Search for the cell housing the specified text and yield its (x, y) center coordinate. 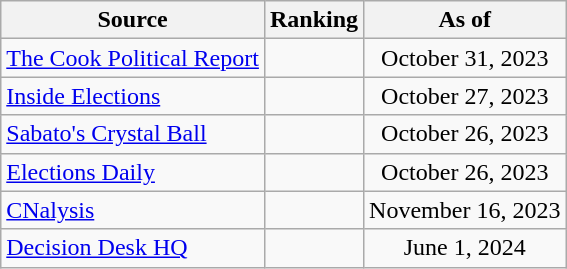
October 27, 2023 (465, 96)
As of (465, 20)
The Cook Political Report (133, 58)
Source (133, 20)
June 1, 2024 (465, 248)
Ranking (314, 20)
October 31, 2023 (465, 58)
Elections Daily (133, 172)
Sabato's Crystal Ball (133, 134)
Decision Desk HQ (133, 248)
November 16, 2023 (465, 210)
Inside Elections (133, 96)
CNalysis (133, 210)
